For the text-containing cell, return its midpoint in [x, y] coordinate format. 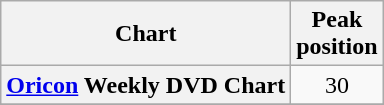
Chart [146, 34]
30 [337, 85]
Peakposition [337, 34]
Oricon Weekly DVD Chart [146, 85]
